Return the (x, y) coordinate for the center point of the cell that contains the specified text.  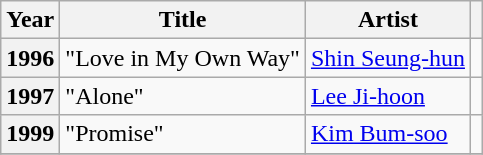
Year (30, 20)
"Promise" (183, 134)
Lee Ji-hoon (388, 96)
1996 (30, 58)
"Love in My Own Way" (183, 58)
Title (183, 20)
Kim Bum-soo (388, 134)
"Alone" (183, 96)
1997 (30, 96)
1999 (30, 134)
Artist (388, 20)
Shin Seung-hun (388, 58)
